Find where the given text appears and provide that cell's center as (X, Y) coordinate. 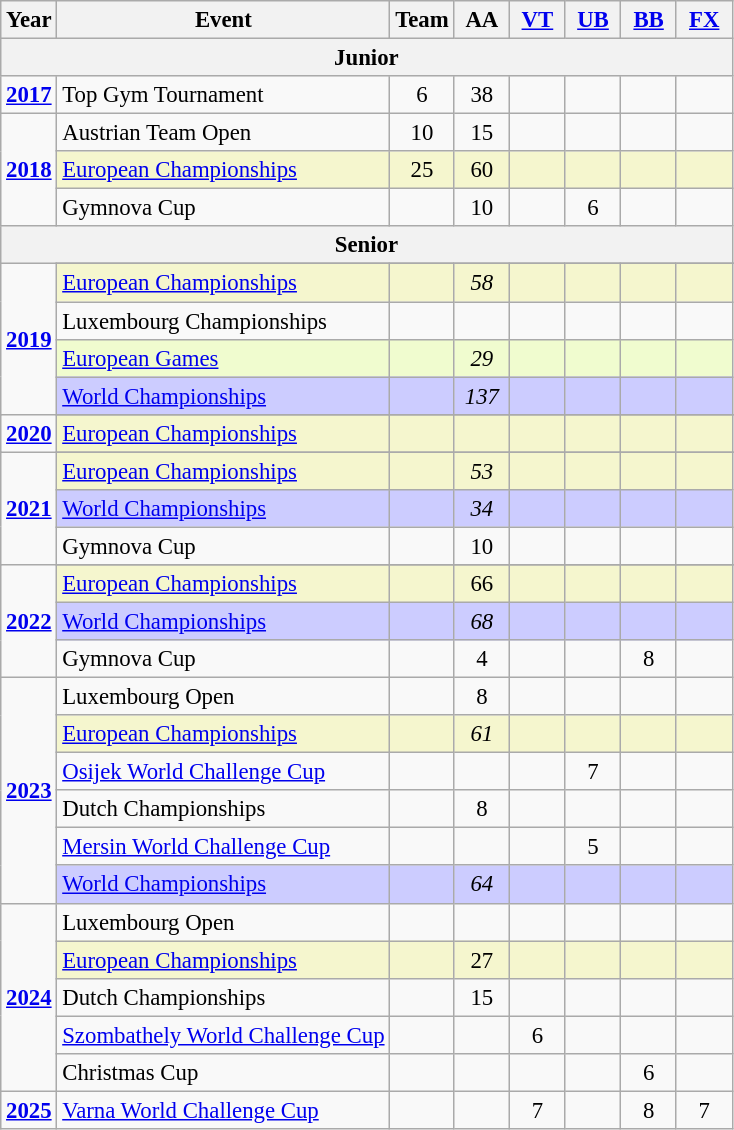
Austrian Team Open (224, 133)
Varna World Challenge Cup (224, 1110)
58 (482, 283)
53 (482, 471)
2021 (29, 508)
BB (649, 20)
2022 (29, 622)
64 (482, 885)
60 (482, 170)
2017 (29, 95)
Osijek World Challenge Cup (224, 772)
34 (482, 509)
2025 (29, 1110)
Team (422, 20)
Christmas Cup (224, 1073)
Senior (366, 245)
61 (482, 734)
VT (538, 20)
137 (482, 396)
2018 (29, 170)
AA (482, 20)
38 (482, 95)
66 (482, 584)
Luxembourg Championships (224, 321)
Mersin World Challenge Cup (224, 847)
Szombathely World Challenge Cup (224, 1035)
2024 (29, 997)
Junior (366, 58)
27 (482, 960)
UB (593, 20)
4 (482, 659)
5 (593, 847)
2023 (29, 791)
Event (224, 20)
2020 (29, 433)
European Games (224, 358)
Top Gym Tournament (224, 95)
Year (29, 20)
29 (482, 358)
68 (482, 621)
FX (704, 20)
2019 (29, 339)
25 (422, 170)
